Detect which cell encompasses the target text, then output its [x, y] center coordinate. 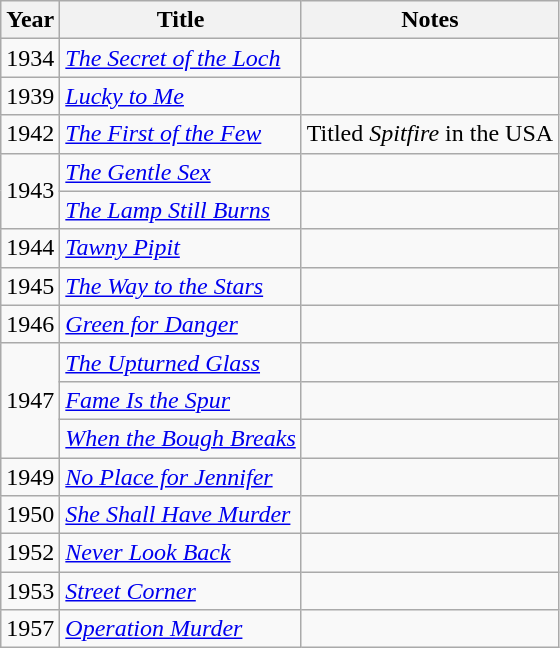
Operation Murder [180, 629]
1934 [30, 58]
1944 [30, 248]
Tawny Pipit [180, 248]
The Way to the Stars [180, 286]
Titled Spitfire in the USA [430, 134]
1943 [30, 191]
1950 [30, 515]
Notes [430, 20]
Street Corner [180, 591]
1949 [30, 477]
Title [180, 20]
1953 [30, 591]
She Shall Have Murder [180, 515]
Year [30, 20]
When the Bough Breaks [180, 438]
The Secret of the Loch [180, 58]
The Upturned Glass [180, 362]
1947 [30, 400]
1939 [30, 96]
The Lamp Still Burns [180, 210]
No Place for Jennifer [180, 477]
1957 [30, 629]
1945 [30, 286]
The First of the Few [180, 134]
1942 [30, 134]
1946 [30, 324]
Lucky to Me [180, 96]
1952 [30, 553]
Never Look Back [180, 553]
The Gentle Sex [180, 172]
Fame Is the Spur [180, 400]
Green for Danger [180, 324]
